Return [X, Y] of the center of cell containing provided text 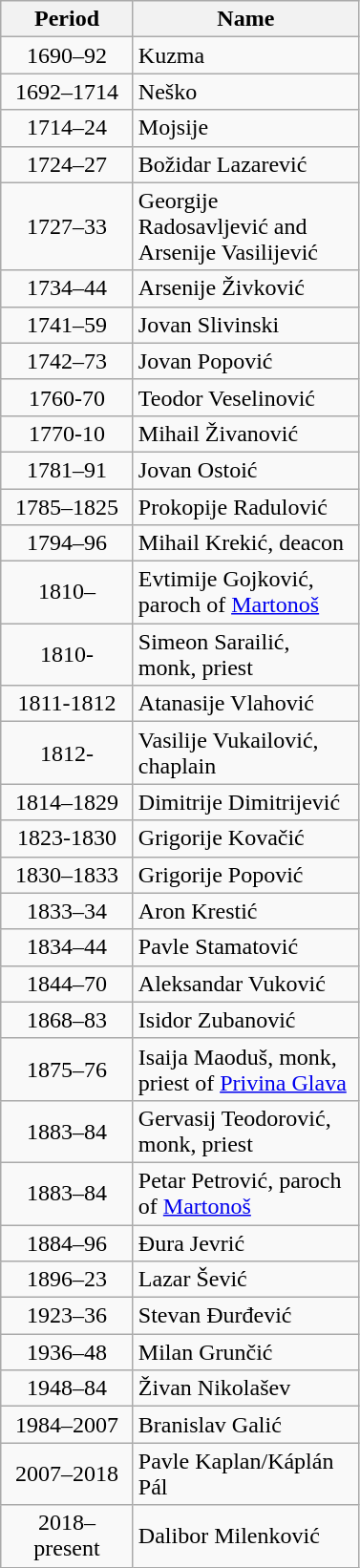
2018–present [67, 1536]
Đura Jevrić [245, 1242]
1875–76 [67, 1070]
Isidor Zubanović [245, 1020]
1868–83 [67, 1020]
1692–1714 [67, 92]
1734–44 [67, 288]
1834–44 [67, 947]
1814–1829 [67, 802]
1811-1812 [67, 704]
1830–1833 [67, 875]
1724–27 [67, 164]
1760-70 [67, 397]
1884–96 [67, 1242]
Pavle Kaplan/Káplán Pál [245, 1474]
Aron Krestić [245, 911]
Mihail Krekić, deacon [245, 543]
1741–59 [67, 325]
1690–92 [67, 55]
Prokopije Radulović [245, 507]
1714–24 [67, 128]
1948–84 [67, 1388]
Jovan Ostoić [245, 470]
1812- [67, 752]
Neško [245, 92]
Atanasije Vlahović [245, 704]
Grigorije Kovačić [245, 838]
1794–96 [67, 543]
Isaija Maoduš, monk, priest of Privina Glava [245, 1070]
1833–34 [67, 911]
Božidar Lazarević [245, 164]
Mojsije [245, 128]
Period [67, 19]
1923–36 [67, 1316]
1742–73 [67, 361]
1823-1830 [67, 838]
Name [245, 19]
Vasilije Vukailović, chaplain [245, 752]
Grigorije Popović [245, 875]
Dalibor Milenković [245, 1536]
Milan Grunčić [245, 1352]
Arsenije Živković [245, 288]
Jovan Popović [245, 361]
1785–1825 [67, 507]
Gervasij Teodorović, monk, priest [245, 1131]
Stevan Đurđević [245, 1316]
Branislav Galić [245, 1425]
Lazar Šević [245, 1280]
Kuzma [245, 55]
1896–23 [67, 1280]
Simeon Sarailić, monk, priest [245, 655]
Evtimije Gojković, paroch of Martonoš [245, 592]
1844–70 [67, 984]
1770-10 [67, 434]
1810- [67, 655]
Petar Petrović, paroch of Martonoš [245, 1194]
Dimitrije Dimitrijević [245, 802]
1781–91 [67, 470]
1810– [67, 592]
Georgije Radosavljević and Arsenije Vasilijević [245, 226]
1936–48 [67, 1352]
Živan Nikolašev [245, 1388]
Mihail Živanović [245, 434]
1727–33 [67, 226]
Teodor Veselinović [245, 397]
Jovan Slivinski [245, 325]
2007–2018 [67, 1474]
Aleksandar Vuković [245, 984]
Pavle Stamatović [245, 947]
1984–2007 [67, 1425]
